Pinpoint the cell where the given text exists, returning its (X, Y) midpoint coordinate. 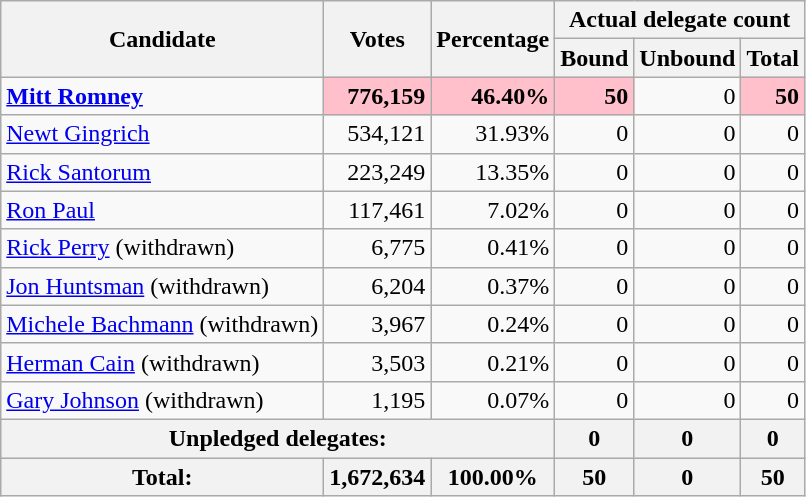
31.93% (493, 134)
46.40% (493, 96)
Total (773, 58)
Herman Cain (withdrawn) (162, 362)
7.02% (493, 210)
Bound (594, 58)
1,672,634 (378, 477)
0.07% (493, 400)
Michele Bachmann (withdrawn) (162, 324)
1,195 (378, 400)
3,503 (378, 362)
3,967 (378, 324)
Rick Perry (withdrawn) (162, 248)
Jon Huntsman (withdrawn) (162, 286)
Candidate (162, 39)
Unbound (688, 58)
Total: (162, 477)
776,159 (378, 96)
Votes (378, 39)
0.41% (493, 248)
Unpledged delegates: (278, 438)
Rick Santorum (162, 172)
13.35% (493, 172)
534,121 (378, 134)
117,461 (378, 210)
Percentage (493, 39)
6,775 (378, 248)
Actual delegate count (680, 20)
0.21% (493, 362)
Ron Paul (162, 210)
Newt Gingrich (162, 134)
Gary Johnson (withdrawn) (162, 400)
0.37% (493, 286)
6,204 (378, 286)
0.24% (493, 324)
Mitt Romney (162, 96)
223,249 (378, 172)
100.00% (493, 477)
